Return [x, y] of the center of cell containing provided text 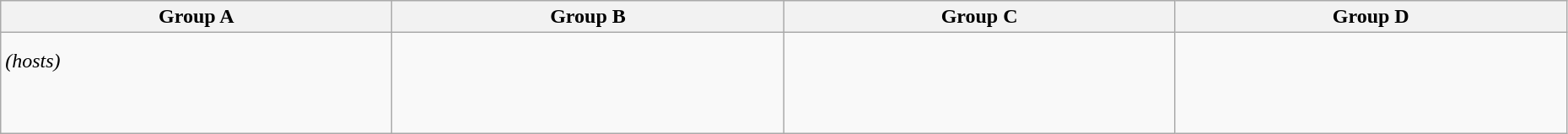
Group B [588, 17]
(hosts) [197, 83]
Group D [1371, 17]
Group A [197, 17]
Group C [979, 17]
